Provide the [X, Y] coordinate of the cell's center where the given text is located.  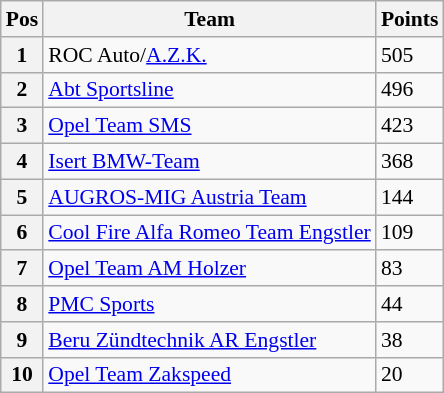
AUGROS-MIG Austria Team [210, 197]
10 [22, 375]
1 [22, 55]
109 [410, 233]
368 [410, 162]
ROC Auto/A.Z.K. [210, 55]
20 [410, 375]
5 [22, 197]
505 [410, 55]
6 [22, 233]
Isert BMW-Team [210, 162]
Opel Team SMS [210, 126]
Beru Zündtechnik AR Engstler [210, 340]
Opel Team AM Holzer [210, 269]
38 [410, 340]
83 [410, 269]
Abt Sportsline [210, 90]
8 [22, 304]
Cool Fire Alfa Romeo Team Engstler [210, 233]
423 [410, 126]
144 [410, 197]
Points [410, 19]
2 [22, 90]
PMC Sports [210, 304]
Team [210, 19]
3 [22, 126]
9 [22, 340]
Pos [22, 19]
7 [22, 269]
496 [410, 90]
44 [410, 304]
Opel Team Zakspeed [210, 375]
4 [22, 162]
